Find where the given text appears and provide that cell's center as (x, y) coordinate. 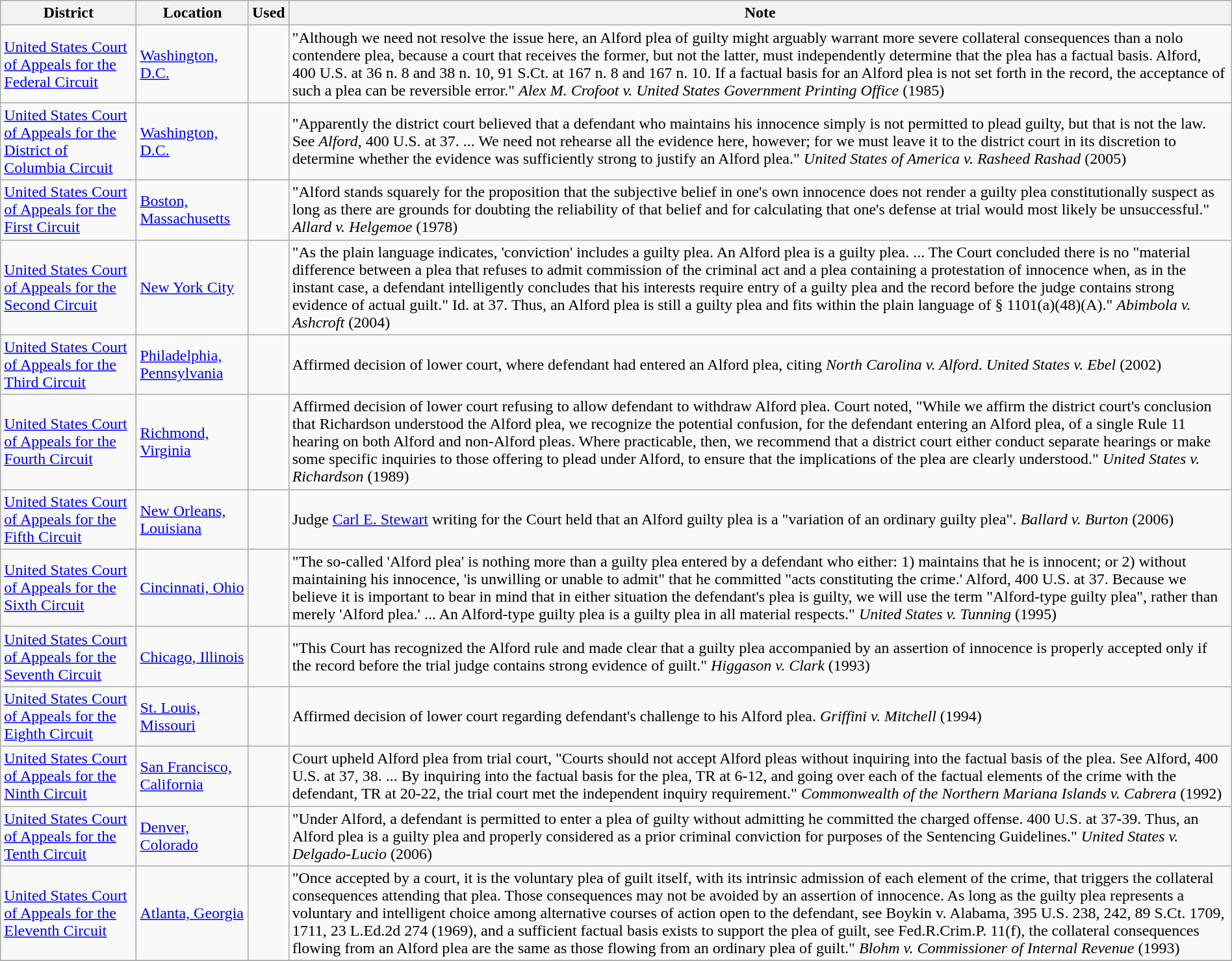
Affirmed decision of lower court regarding defendant's challenge to his Alford plea. Griffini v. Mitchell (1994) (760, 716)
United States Court of Appeals for the Fourth Circuit (69, 442)
Richmond, Virginia (192, 442)
United States Court of Appeals for the First Circuit (69, 210)
Chicago, Illinois (192, 656)
United States Court of Appeals for the District of Columbia Circuit (69, 142)
United States Court of Appeals for the Federal Circuit (69, 64)
United States Court of Appeals for the Third Circuit (69, 365)
St. Louis, Missouri (192, 716)
Used (268, 13)
Philadelphia, Pennsylvania (192, 365)
United States Court of Appeals for the Sixth Circuit (69, 587)
United States Court of Appeals for the Seventh Circuit (69, 656)
Cincinnati, Ohio (192, 587)
New Orleans, Louisiana (192, 519)
Affirmed decision of lower court, where defendant had entered an Alford plea, citing North Carolina v. Alford. United States v. Ebel (2002) (760, 365)
San Francisco, California (192, 776)
Note (760, 13)
United States Court of Appeals for the Second Circuit (69, 287)
United States Court of Appeals for the Eighth Circuit (69, 716)
United States Court of Appeals for the Ninth Circuit (69, 776)
Atlanta, Georgia (192, 914)
Judge Carl E. Stewart writing for the Court held that an Alford guilty plea is a "variation of an ordinary guilty plea". Ballard v. Burton (2006) (760, 519)
United States Court of Appeals for the Fifth Circuit (69, 519)
District (69, 13)
Location (192, 13)
New York City (192, 287)
United States Court of Appeals for the Eleventh Circuit (69, 914)
Denver, Colorado (192, 836)
Boston, Massachusetts (192, 210)
United States Court of Appeals for the Tenth Circuit (69, 836)
